Return the [x, y] coordinate for the center point of the cell that contains the specified text.  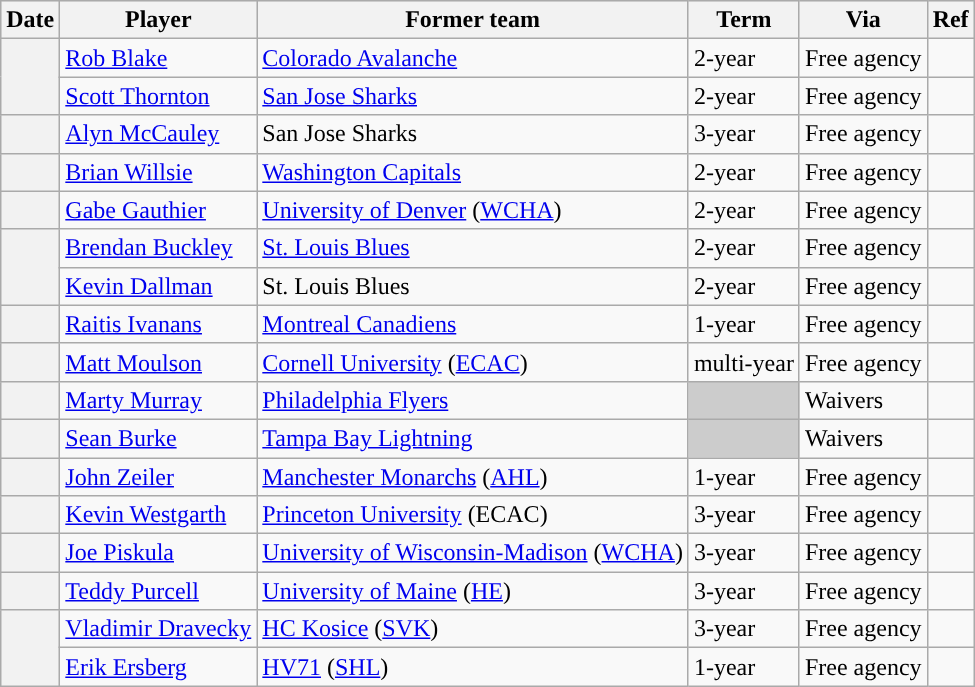
Manchester Monarchs (AHL) [473, 477]
Colorado Avalanche [473, 58]
Washington Capitals [473, 172]
Kevin Dallman [158, 286]
Term [744, 20]
Vladimir Dravecky [158, 629]
Brian Willsie [158, 172]
Ref [950, 20]
Montreal Canadiens [473, 324]
Cornell University (ECAC) [473, 362]
John Zeiler [158, 477]
HV71 (SHL) [473, 667]
Tampa Bay Lightning [473, 438]
multi-year [744, 362]
Alyn McCauley [158, 134]
Teddy Purcell [158, 591]
HC Kosice (SVK) [473, 629]
Sean Burke [158, 438]
Erik Ersberg [158, 667]
Gabe Gauthier [158, 210]
Joe Piskula [158, 553]
Date [30, 20]
Princeton University (ECAC) [473, 515]
Kevin Westgarth [158, 515]
University of Wisconsin-Madison (WCHA) [473, 553]
University of Maine (HE) [473, 591]
Raitis Ivanans [158, 324]
Brendan Buckley [158, 248]
Philadelphia Flyers [473, 400]
Matt Moulson [158, 362]
Marty Murray [158, 400]
Via [863, 20]
Former team [473, 20]
University of Denver (WCHA) [473, 210]
Rob Blake [158, 58]
Player [158, 20]
Scott Thornton [158, 96]
